Capture the cell that displays the provided text and extract its (X, Y) central coordinate. 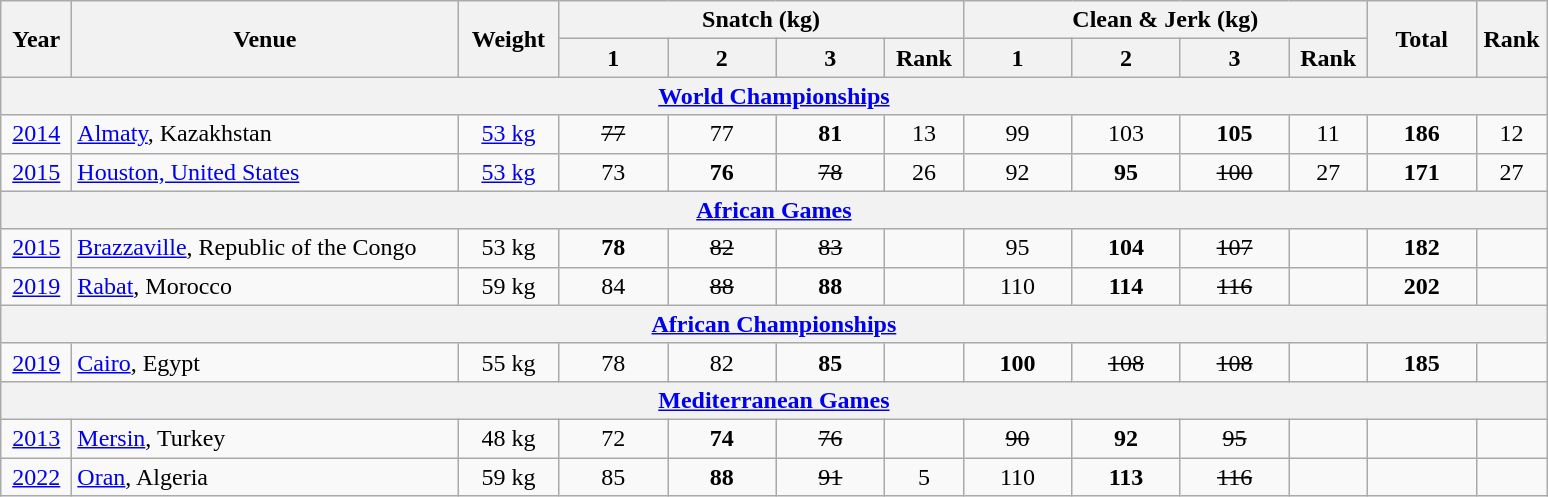
84 (614, 286)
55 kg (508, 362)
185 (1422, 362)
83 (830, 248)
Total (1422, 39)
Year (36, 39)
2022 (36, 477)
114 (1126, 286)
Mersin, Turkey (265, 438)
113 (1126, 477)
72 (614, 438)
73 (614, 172)
81 (830, 134)
26 (924, 172)
171 (1422, 172)
91 (830, 477)
107 (1234, 248)
99 (1018, 134)
105 (1234, 134)
12 (1512, 134)
182 (1422, 248)
Clean & Jerk (kg) (1165, 20)
African Games (774, 210)
104 (1126, 248)
186 (1422, 134)
Venue (265, 39)
Weight (508, 39)
World Championships (774, 96)
Snatch (kg) (761, 20)
Rabat, Morocco (265, 286)
Oran, Algeria (265, 477)
Brazzaville, Republic of the Congo (265, 248)
2014 (36, 134)
74 (722, 438)
5 (924, 477)
Houston, United States (265, 172)
Almaty, Kazakhstan (265, 134)
103 (1126, 134)
2013 (36, 438)
13 (924, 134)
48 kg (508, 438)
90 (1018, 438)
202 (1422, 286)
Mediterranean Games (774, 400)
11 (1328, 134)
Cairo, Egypt (265, 362)
African Championships (774, 324)
